Identify which cell holds the provided text, then report its [x, y] central coordinate. 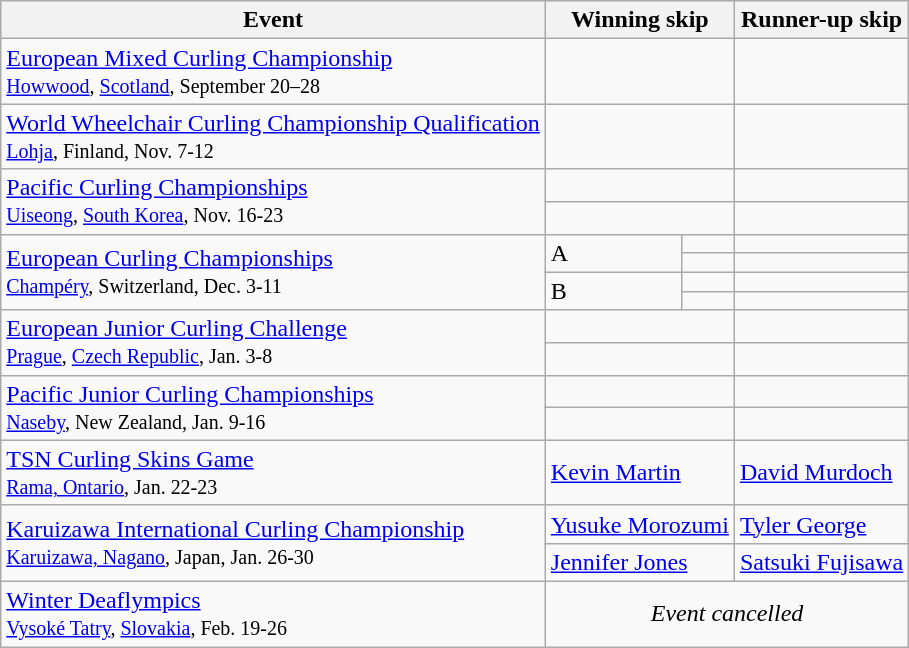
European Junior Curling Challenge Prague, Czech Republic, Jan. 3-8 [274, 342]
Satsuki Fujisawa [821, 562]
Yusuke Morozumi [640, 524]
Runner-up skip [821, 20]
Karuizawa International Curling Championship Karuizawa, Nagano, Japan, Jan. 26-30 [274, 543]
Tyler George [821, 524]
Winning skip [640, 20]
Kevin Martin [640, 472]
B [613, 291]
David Murdoch [821, 472]
TSN Curling Skins Game Rama, Ontario, Jan. 22-23 [274, 472]
World Wheelchair Curling Championship Qualification Lohja, Finland, Nov. 7-12 [274, 136]
Pacific Junior Curling Championships Naseby, New Zealand, Jan. 9-16 [274, 408]
A [613, 253]
Winter Deaflympics Vysoké Tatry, Slovakia, Feb. 19-26 [274, 614]
European Mixed Curling Championship Howwood, Scotland, September 20–28 [274, 72]
European Curling Championships Champéry, Switzerland, Dec. 3-11 [274, 272]
Event cancelled [726, 614]
Pacific Curling Championships Uiseong, South Korea, Nov. 16-23 [274, 202]
Event [274, 20]
Jennifer Jones [640, 562]
